For the text-containing cell, return its midpoint in (x, y) coordinate format. 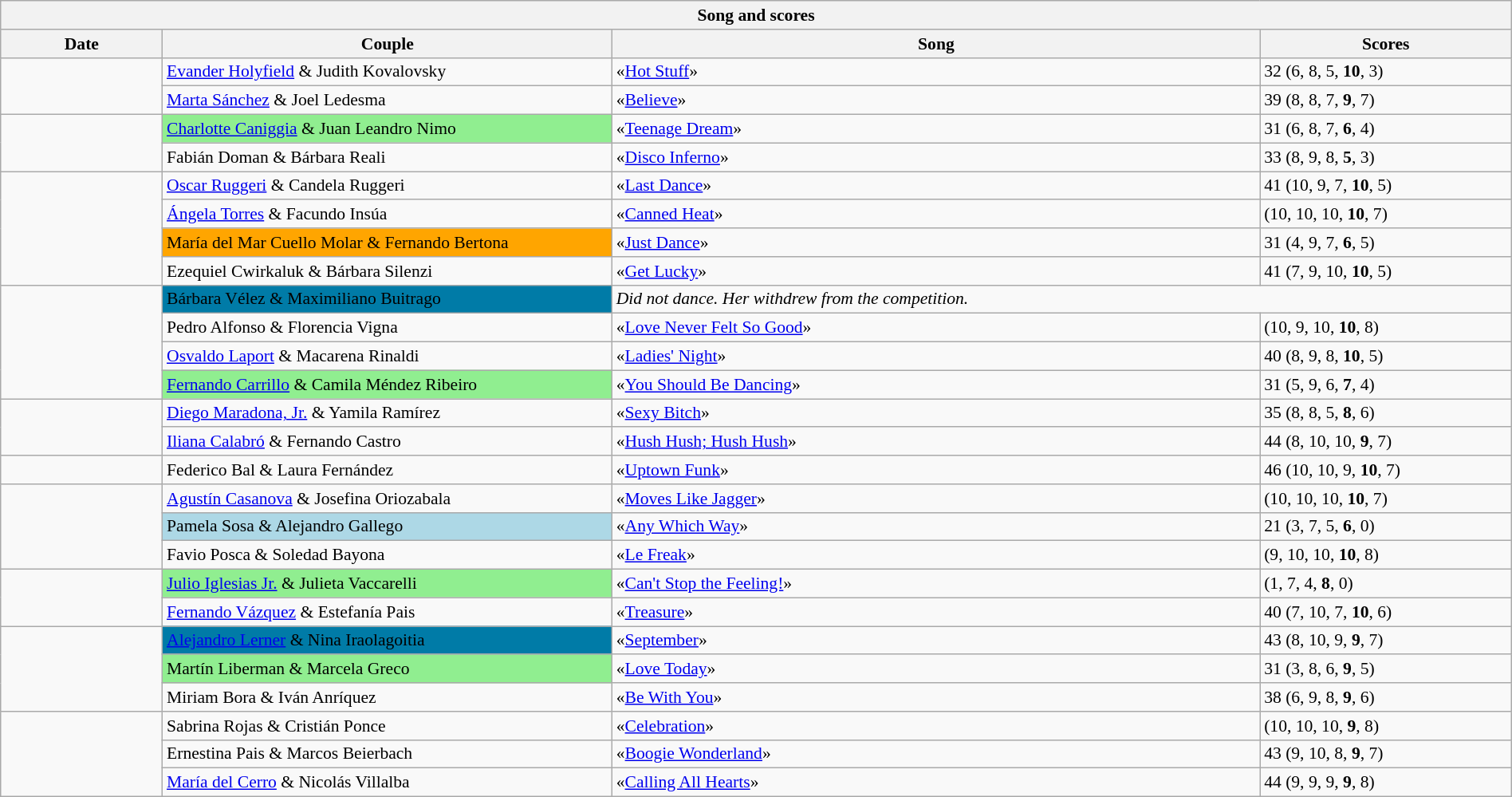
Ezequiel Cwirkaluk & Bárbara Silenzi (388, 271)
44 (8, 10, 10, 9, 7) (1386, 442)
«Can't Stop the Feeling!» (936, 584)
«Uptown Funk» (936, 470)
44 (9, 9, 9, 9, 8) (1386, 783)
«Treasure» (936, 612)
Song and scores (756, 15)
«Love Today» (936, 669)
«Le Freak» (936, 555)
«Get Lucky» (936, 271)
«Hot Stuff» (936, 72)
«Celebration» (936, 726)
Oscar Ruggeri & Candela Ruggeri (388, 186)
María del Cerro & Nicolás Villalba (388, 783)
Sabrina Rojas & Cristián Ponce (388, 726)
40 (7, 10, 7, 10, 6) (1386, 612)
Scores (1386, 44)
«Just Dance» (936, 243)
«Calling All Hearts» (936, 783)
31 (4, 9, 7, 6, 5) (1386, 243)
(10, 9, 10, 10, 8) (1386, 328)
«Moves Like Jagger» (936, 499)
Federico Bal & Laura Fernández (388, 470)
Diego Maradona, Jr. & Yamila Ramírez (388, 413)
Fabián Doman & Bárbara Reali (388, 157)
32 (6, 8, 5, 10, 3) (1386, 72)
Evander Holyfield & Judith Kovalovsky (388, 72)
Favio Posca & Soledad Bayona (388, 555)
Bárbara Vélez & Maximiliano Buitrago (388, 299)
«Boogie Wonderland» (936, 754)
Osvaldo Laport & Macarena Rinaldi (388, 357)
31 (3, 8, 6, 9, 5) (1386, 669)
Martín Liberman & Marcela Greco (388, 669)
40 (8, 9, 8, 10, 5) (1386, 357)
41 (7, 9, 10, 10, 5) (1386, 271)
31 (6, 8, 7, 6, 4) (1386, 129)
Fernando Carrillo & Camila Méndez Ribeiro (388, 385)
Couple (388, 44)
Did not dance. Her withdrew from the competition. (1062, 299)
Julio Iglesias Jr. & Julieta Vaccarelli (388, 584)
«Sexy Bitch» (936, 413)
«September» (936, 641)
«Canned Heat» (936, 215)
39 (8, 8, 7, 9, 7) (1386, 101)
Marta Sánchez & Joel Ledesma (388, 101)
«Love Never Felt So Good» (936, 328)
Date (81, 44)
Miriam Bora & Iván Anríquez (388, 697)
Song (936, 44)
43 (8, 10, 9, 9, 7) (1386, 641)
Charlotte Caniggia & Juan Leandro Nimo (388, 129)
«Any Which Way» (936, 527)
«Ladies' Night» (936, 357)
María del Mar Cuello Molar & Fernando Bertona (388, 243)
Alejandro Lerner & Nina Iraolagoitia (388, 641)
43 (9, 10, 8, 9, 7) (1386, 754)
(10, 10, 10, 9, 8) (1386, 726)
31 (5, 9, 6, 7, 4) (1386, 385)
35 (8, 8, 5, 8, 6) (1386, 413)
Pamela Sosa & Alejandro Gallego (388, 527)
«You Should Be Dancing» (936, 385)
21 (3, 7, 5, 6, 0) (1386, 527)
(9, 10, 10, 10, 8) (1386, 555)
«Disco Inferno» (936, 157)
Ernestina Pais & Marcos Beierbach (388, 754)
Agustín Casanova & Josefina Oriozabala (388, 499)
Fernando Vázquez & Estefanía Pais (388, 612)
Iliana Calabró & Fernando Castro (388, 442)
46 (10, 10, 9, 10, 7) (1386, 470)
«Believe» (936, 101)
«Teenage Dream» (936, 129)
38 (6, 9, 8, 9, 6) (1386, 697)
33 (8, 9, 8, 5, 3) (1386, 157)
(1, 7, 4, 8, 0) (1386, 584)
«Hush Hush; Hush Hush» (936, 442)
Ángela Torres & Facundo Insúa (388, 215)
Pedro Alfonso & Florencia Vigna (388, 328)
«Last Dance» (936, 186)
41 (10, 9, 7, 10, 5) (1386, 186)
«Be With You» (936, 697)
